Search for the cell housing the specified text and yield its (x, y) center coordinate. 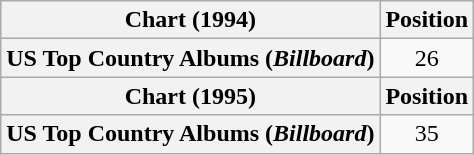
26 (427, 58)
Chart (1995) (190, 96)
Chart (1994) (190, 20)
35 (427, 134)
